Scan for the cell matching the given text and deliver its [X, Y] coordinate at center. 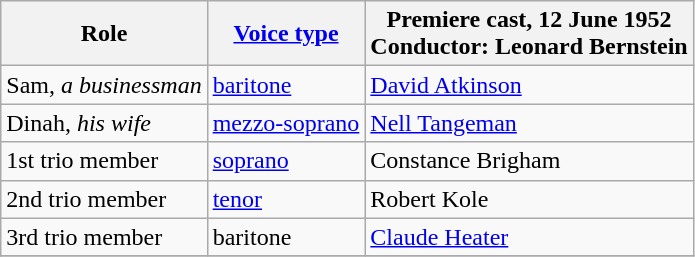
Dinah, his wife [104, 123]
Voice type [286, 34]
Robert Kole [529, 199]
Sam, a businessman [104, 85]
Premiere cast, 12 June 1952Conductor: Leonard Bernstein [529, 34]
1st trio member [104, 161]
3rd trio member [104, 237]
David Atkinson [529, 85]
mezzo-soprano [286, 123]
Role [104, 34]
2nd trio member [104, 199]
Claude Heater [529, 237]
tenor [286, 199]
Nell Tangeman [529, 123]
soprano [286, 161]
Constance Brigham [529, 161]
